Pinpoint the cell where the given text exists, returning its [X, Y] midpoint coordinate. 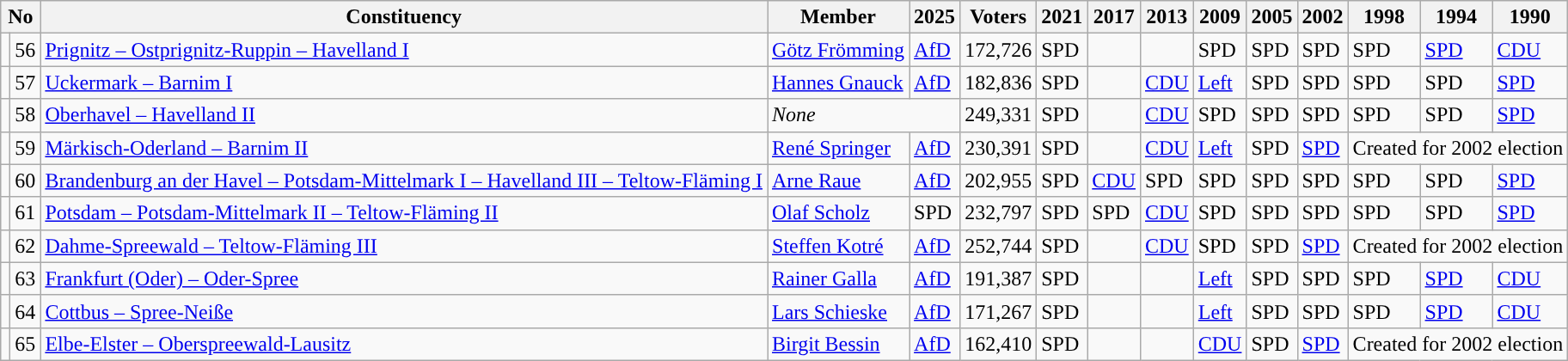
162,410 [999, 344]
230,391 [999, 148]
Voters [999, 17]
2013 [1167, 17]
Prignitz – Ostprignitz-Ruppin – Havelland I [404, 50]
Steffen Kotré [837, 246]
202,955 [999, 180]
Frankfurt (Oder) – Oder-Spree [404, 278]
1990 [1530, 17]
Elbe-Elster – Oberspreewald-Lausitz [404, 344]
No [21, 17]
61 [26, 213]
171,267 [999, 311]
252,744 [999, 246]
Birgit Bessin [837, 344]
63 [26, 278]
Uckermark – Barnim I [404, 83]
2002 [1322, 17]
Götz Frömming [837, 50]
None [863, 115]
64 [26, 311]
232,797 [999, 213]
Member [837, 17]
Rainer Galla [837, 278]
Lars Schieske [837, 311]
Märkisch-Oderland – Barnim II [404, 148]
2005 [1272, 17]
182,836 [999, 83]
56 [26, 50]
Olaf Scholz [837, 213]
1994 [1456, 17]
1998 [1384, 17]
2009 [1220, 17]
62 [26, 246]
Potsdam – Potsdam-Mittelmark II – Teltow-Fläming II [404, 213]
65 [26, 344]
2017 [1114, 17]
59 [26, 148]
Oberhavel – Havelland II [404, 115]
191,387 [999, 278]
58 [26, 115]
Constituency [404, 17]
Brandenburg an der Havel – Potsdam-Mittelmark I – Havelland III – Teltow-Fläming I [404, 180]
2021 [1063, 17]
2025 [935, 17]
Hannes Gnauck [837, 83]
57 [26, 83]
60 [26, 180]
René Springer [837, 148]
Dahme-Spreewald – Teltow-Fläming III [404, 246]
Cottbus – Spree-Neiße [404, 311]
249,331 [999, 115]
Arne Raue [837, 180]
172,726 [999, 50]
